Extract the (x, y) coordinate from the center of the cell holding the provided text.  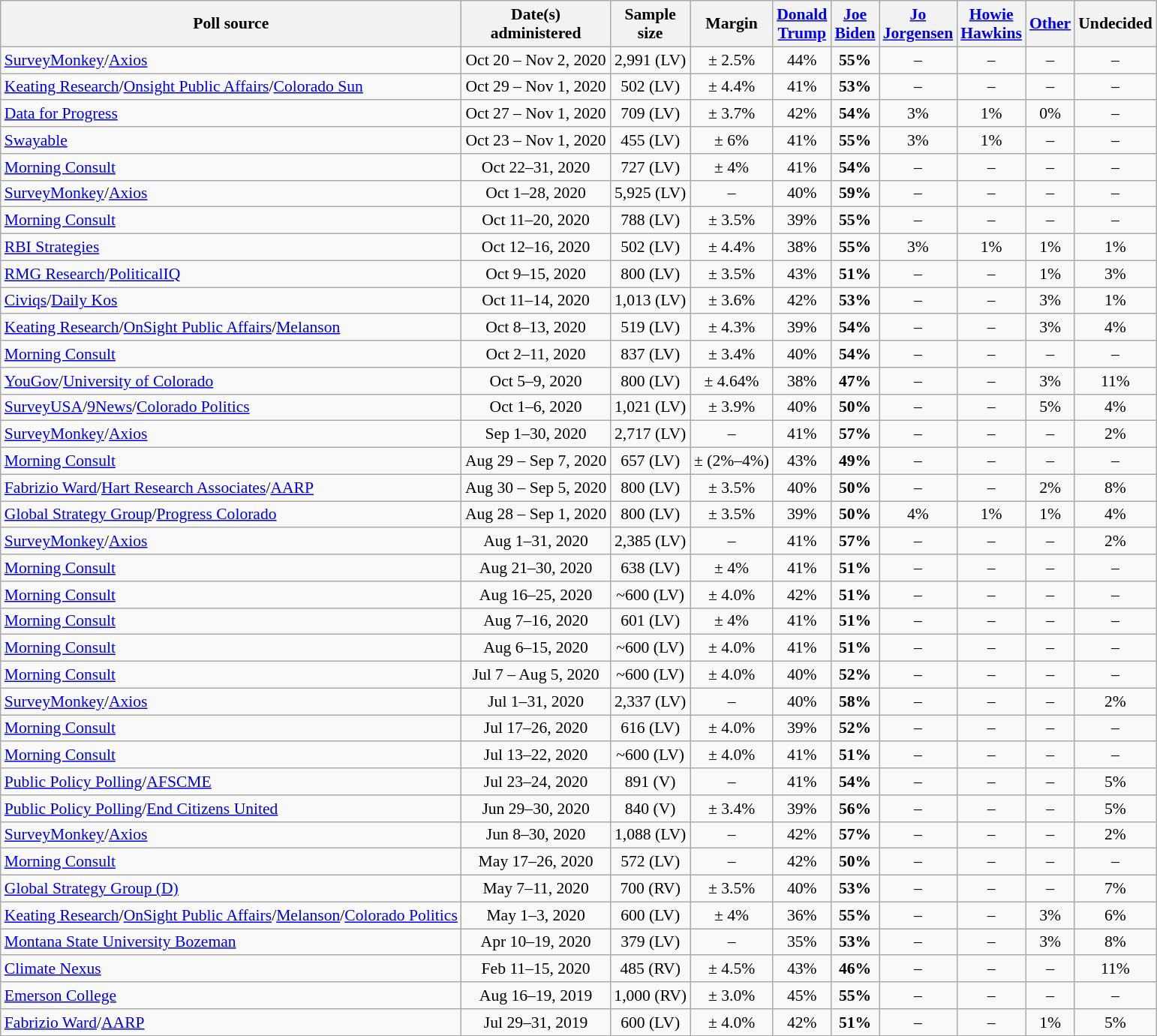
HowieHawkins (991, 24)
7% (1115, 889)
2,385 (LV) (650, 542)
± 2.5% (732, 60)
Global Strategy Group (D) (231, 889)
Jun 8–30, 2020 (536, 835)
1,021 (LV) (650, 407)
JoeBiden (855, 24)
44% (801, 60)
SurveyUSA/9News/Colorado Politics (231, 407)
Oct 29 – Nov 1, 2020 (536, 87)
638 (LV) (650, 568)
Keating Research/Onsight Public Affairs/Colorado Sun (231, 87)
Date(s)administered (536, 24)
Sep 1–30, 2020 (536, 434)
36% (801, 915)
± 6% (732, 140)
700 (RV) (650, 889)
47% (855, 381)
May 17–26, 2020 (536, 862)
± 3.0% (732, 995)
727 (LV) (650, 167)
Oct 20 – Nov 2, 2020 (536, 60)
35% (801, 942)
Aug 1–31, 2020 (536, 542)
Jul 23–24, 2020 (536, 782)
Oct 12–16, 2020 (536, 248)
Fabrizio Ward/Hart Research Associates/AARP (231, 488)
Oct 8–13, 2020 (536, 328)
Jun 29–30, 2020 (536, 809)
379 (LV) (650, 942)
0% (1050, 114)
RBI Strategies (231, 248)
± 3.9% (732, 407)
May 7–11, 2020 (536, 889)
± (2%–4%) (732, 461)
Keating Research/OnSight Public Affairs/Melanson/Colorado Politics (231, 915)
709 (LV) (650, 114)
DonaldTrump (801, 24)
Data for Progress (231, 114)
Oct 1–6, 2020 (536, 407)
Swayable (231, 140)
Jul 1–31, 2020 (536, 701)
Aug 29 – Sep 7, 2020 (536, 461)
Aug 16–25, 2020 (536, 595)
Feb 11–15, 2020 (536, 969)
Apr 10–19, 2020 (536, 942)
891 (V) (650, 782)
Aug 21–30, 2020 (536, 568)
Aug 16–19, 2019 (536, 995)
Global Strategy Group/Progress Colorado (231, 515)
Oct 27 – Nov 1, 2020 (536, 114)
Aug 6–15, 2020 (536, 648)
56% (855, 809)
Jul 13–22, 2020 (536, 755)
± 4.64% (732, 381)
JoJorgensen (918, 24)
455 (LV) (650, 140)
Oct 23 – Nov 1, 2020 (536, 140)
Climate Nexus (231, 969)
Undecided (1115, 24)
Oct 11–20, 2020 (536, 221)
Fabrizio Ward/AARP (231, 1022)
± 3.6% (732, 301)
485 (RV) (650, 969)
Emerson College (231, 995)
788 (LV) (650, 221)
Samplesize (650, 24)
2,717 (LV) (650, 434)
1,088 (LV) (650, 835)
657 (LV) (650, 461)
May 1–3, 2020 (536, 915)
Keating Research/OnSight Public Affairs/Melanson (231, 328)
46% (855, 969)
Oct 22–31, 2020 (536, 167)
± 4.3% (732, 328)
Public Policy Polling/AFSCME (231, 782)
6% (1115, 915)
± 3.7% (732, 114)
Aug 30 – Sep 5, 2020 (536, 488)
RMG Research/PoliticalIQ (231, 274)
Margin (732, 24)
Aug 7–16, 2020 (536, 621)
1,013 (LV) (650, 301)
Other (1050, 24)
49% (855, 461)
45% (801, 995)
Oct 5–9, 2020 (536, 381)
616 (LV) (650, 728)
1,000 (RV) (650, 995)
Oct 2–11, 2020 (536, 354)
Montana State University Bozeman (231, 942)
572 (LV) (650, 862)
840 (V) (650, 809)
59% (855, 194)
Jul 17–26, 2020 (536, 728)
2,991 (LV) (650, 60)
YouGov/University of Colorado (231, 381)
Oct 1–28, 2020 (536, 194)
601 (LV) (650, 621)
± 4.5% (732, 969)
Aug 28 – Sep 1, 2020 (536, 515)
Oct 9–15, 2020 (536, 274)
Oct 11–14, 2020 (536, 301)
Poll source (231, 24)
5,925 (LV) (650, 194)
2,337 (LV) (650, 701)
Civiqs/Daily Kos (231, 301)
Jul 7 – Aug 5, 2020 (536, 675)
519 (LV) (650, 328)
837 (LV) (650, 354)
58% (855, 701)
Public Policy Polling/End Citizens United (231, 809)
Jul 29–31, 2019 (536, 1022)
